Output the [x, y] coordinate of the center of the cell containing the given text.  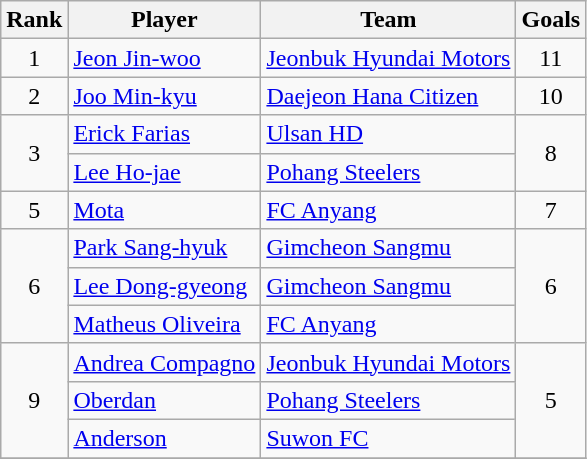
Andrea Compagno [164, 362]
Ulsan HD [388, 134]
Rank [34, 20]
3 [34, 153]
Suwon FC [388, 438]
Jeon Jin-woo [164, 58]
2 [34, 96]
Team [388, 20]
11 [551, 58]
Oberdan [164, 400]
Anderson [164, 438]
10 [551, 96]
Goals [551, 20]
Mota [164, 210]
Daejeon Hana Citizen [388, 96]
Lee Ho-jae [164, 172]
Player [164, 20]
1 [34, 58]
Joo Min-kyu [164, 96]
Park Sang-hyuk [164, 248]
7 [551, 210]
Lee Dong-gyeong [164, 286]
Matheus Oliveira [164, 324]
Erick Farias [164, 134]
8 [551, 153]
9 [34, 400]
